Extract the (X, Y) coordinate from the center of the cell holding the provided text.  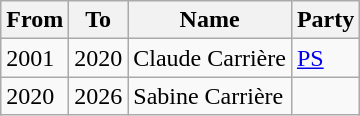
Claude Carrière (210, 58)
Party (325, 20)
2026 (98, 96)
Name (210, 20)
To (98, 20)
From (35, 20)
Sabine Carrière (210, 96)
2001 (35, 58)
PS (325, 58)
